Determine the [X, Y] coordinate at the center of the cell enclosing the given text.  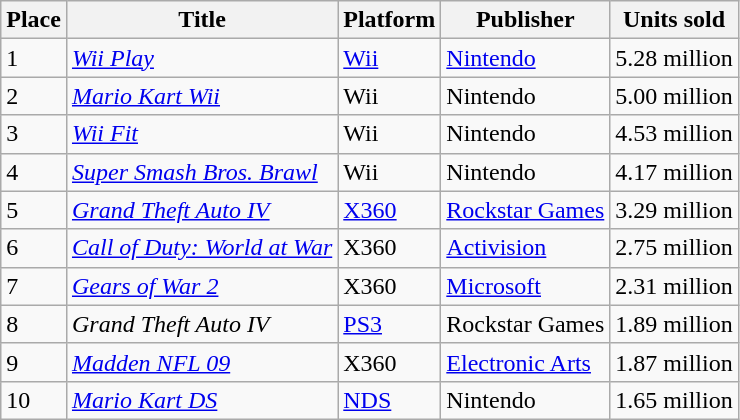
9 [34, 362]
4 [34, 172]
5.00 million [674, 96]
10 [34, 400]
Electronic Arts [526, 362]
2 [34, 96]
1.89 million [674, 324]
Units sold [674, 20]
1 [34, 58]
Call of Duty: World at War [202, 248]
Madden NFL 09 [202, 362]
7 [34, 286]
4.17 million [674, 172]
Platform [390, 20]
5.28 million [674, 58]
Title [202, 20]
PS3 [390, 324]
Place [34, 20]
Gears of War 2 [202, 286]
4.53 million [674, 134]
Mario Kart DS [202, 400]
Super Smash Bros. Brawl [202, 172]
Wii Play [202, 58]
1.65 million [674, 400]
2.31 million [674, 286]
Activision [526, 248]
5 [34, 210]
Microsoft [526, 286]
3.29 million [674, 210]
2.75 million [674, 248]
1.87 million [674, 362]
NDS [390, 400]
8 [34, 324]
3 [34, 134]
6 [34, 248]
Wii Fit [202, 134]
Mario Kart Wii [202, 96]
Publisher [526, 20]
